Locate the cell with the specified text and output its (x, y) center coordinate. 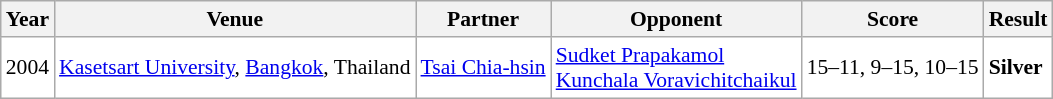
Tsai Chia-hsin (484, 68)
Opponent (676, 19)
Sudket Prapakamol Kunchala Voravichitchaikul (676, 68)
Year (28, 19)
Venue (234, 19)
15–11, 9–15, 10–15 (893, 68)
Silver (1018, 68)
Partner (484, 19)
Result (1018, 19)
2004 (28, 68)
Kasetsart University, Bangkok, Thailand (234, 68)
Score (893, 19)
